Pinpoint the cell where the given text exists, returning its (X, Y) midpoint coordinate. 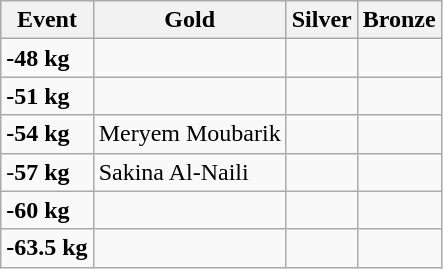
Sakina Al-Naili (190, 172)
Meryem Moubarik (190, 134)
-54 kg (47, 134)
-63.5 kg (47, 248)
-60 kg (47, 210)
-51 kg (47, 96)
-57 kg (47, 172)
-48 kg (47, 58)
Event (47, 20)
Bronze (399, 20)
Silver (322, 20)
Gold (190, 20)
